Capture the cell that displays the provided text and extract its (X, Y) central coordinate. 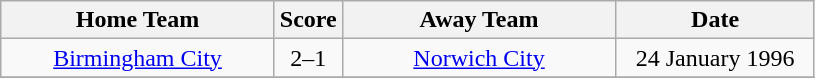
24 January 1996 (716, 58)
Score (308, 20)
Birmingham City (138, 58)
2–1 (308, 58)
Norwich City (479, 58)
Home Team (138, 20)
Away Team (479, 20)
Date (716, 20)
